Detect which cell encompasses the target text, then output its (X, Y) center coordinate. 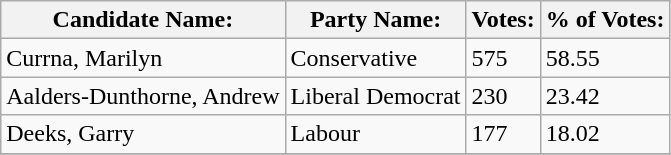
Votes: (503, 20)
Party Name: (376, 20)
% of Votes: (605, 20)
23.42 (605, 96)
Deeks, Garry (143, 134)
Liberal Democrat (376, 96)
575 (503, 58)
Currna, Marilyn (143, 58)
230 (503, 96)
177 (503, 134)
Conservative (376, 58)
Labour (376, 134)
58.55 (605, 58)
18.02 (605, 134)
Aalders-Dunthorne, Andrew (143, 96)
Candidate Name: (143, 20)
